Pinpoint the cell where the given text exists, returning its [x, y] midpoint coordinate. 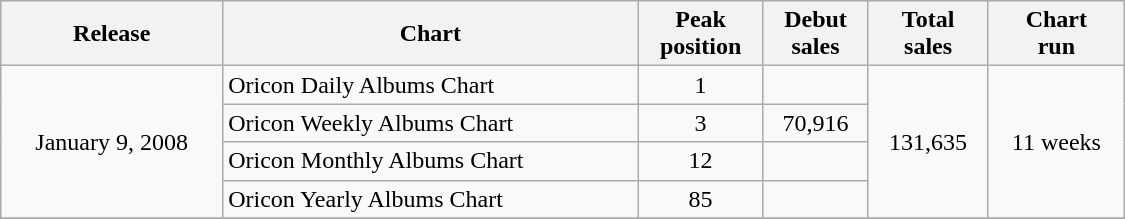
3 [700, 123]
Totalsales [928, 34]
1 [700, 85]
Chartrun [1056, 34]
Oricon Monthly Albums Chart [430, 161]
Debutsales [815, 34]
Peakposition [700, 34]
Oricon Weekly Albums Chart [430, 123]
11 weeks [1056, 142]
Release [112, 34]
85 [700, 199]
70,916 [815, 123]
Oricon Yearly Albums Chart [430, 199]
January 9, 2008 [112, 142]
Oricon Daily Albums Chart [430, 85]
12 [700, 161]
131,635 [928, 142]
Chart [430, 34]
